Find where the given text appears and provide that cell's center as (x, y) coordinate. 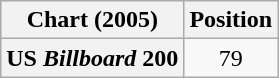
79 (231, 58)
Position (231, 20)
Chart (2005) (92, 20)
US Billboard 200 (92, 58)
